Find where the given text appears and provide that cell's center as (X, Y) coordinate. 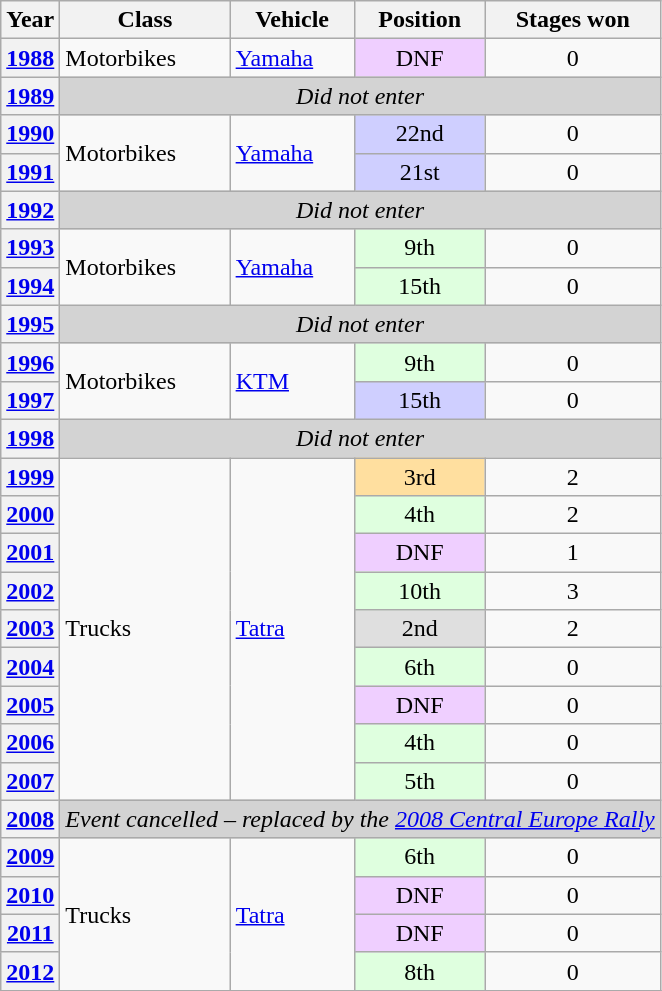
2012 (30, 971)
2004 (30, 667)
2002 (30, 591)
2003 (30, 629)
21st (420, 172)
Position (420, 20)
1999 (30, 477)
2nd (420, 629)
5th (420, 781)
22nd (420, 134)
2000 (30, 515)
KTM (292, 381)
1990 (30, 134)
2009 (30, 857)
10th (420, 591)
Year (30, 20)
2010 (30, 895)
Event cancelled – replaced by the 2008 Central Europe Rally (360, 819)
2005 (30, 705)
1 (572, 553)
Stages won (572, 20)
1997 (30, 400)
Class (145, 20)
Vehicle (292, 20)
1988 (30, 58)
2008 (30, 819)
1992 (30, 210)
2007 (30, 781)
2006 (30, 743)
8th (420, 971)
3rd (420, 477)
1998 (30, 438)
1989 (30, 96)
1993 (30, 248)
1994 (30, 286)
1996 (30, 362)
2011 (30, 933)
3 (572, 591)
1991 (30, 172)
1995 (30, 324)
2001 (30, 553)
